Search for the cell housing the specified text and yield its [X, Y] center coordinate. 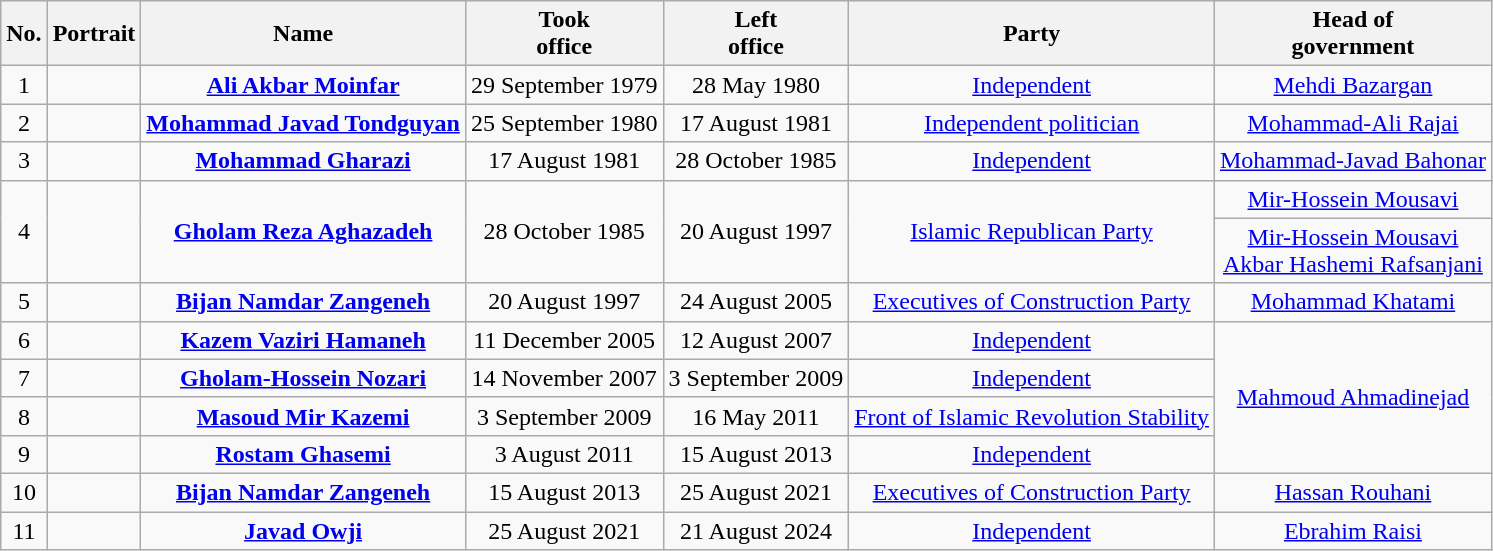
Mohammad Javad Tondguyan [304, 123]
Portrait [94, 34]
Ali Akbar Moinfar [304, 85]
25 September 1980 [564, 123]
3 August 2011 [564, 454]
Ebrahim Raisi [1352, 531]
11 December 2005 [564, 340]
29 September 1979 [564, 85]
Javad Owji [304, 531]
Mir-Hossein MousaviAkbar Hashemi Rafsanjani [1352, 250]
Mahmoud Ahmadinejad [1352, 397]
28 May 1980 [756, 85]
2 [24, 123]
9 [24, 454]
10 [24, 492]
4 [24, 232]
Independent politician [1032, 123]
12 August 2007 [756, 340]
Islamic Republican Party [1032, 232]
Leftoffice [756, 34]
No. [24, 34]
Gholam Reza Aghazadeh [304, 232]
14 November 2007 [564, 378]
11 [24, 531]
Mohammad Khatami [1352, 302]
Hassan Rouhani [1352, 492]
Masoud Mir Kazemi [304, 416]
Rostam Ghasemi [304, 454]
Gholam-Hossein Nozari [304, 378]
Mohammad Gharazi [304, 161]
Tookoffice [564, 34]
Name [304, 34]
Mohammad-Javad Bahonar [1352, 161]
5 [24, 302]
7 [24, 378]
Front of Islamic Revolution Stability [1032, 416]
1 [24, 85]
Mohammad-Ali Rajai [1352, 123]
24 August 2005 [756, 302]
Mehdi Bazargan [1352, 85]
Mir-Hossein Mousavi [1352, 199]
6 [24, 340]
Head ofgovernment [1352, 34]
8 [24, 416]
16 May 2011 [756, 416]
21 August 2024 [756, 531]
Party [1032, 34]
Kazem Vaziri Hamaneh [304, 340]
3 [24, 161]
